Detect which cell encompasses the target text, then output its [x, y] center coordinate. 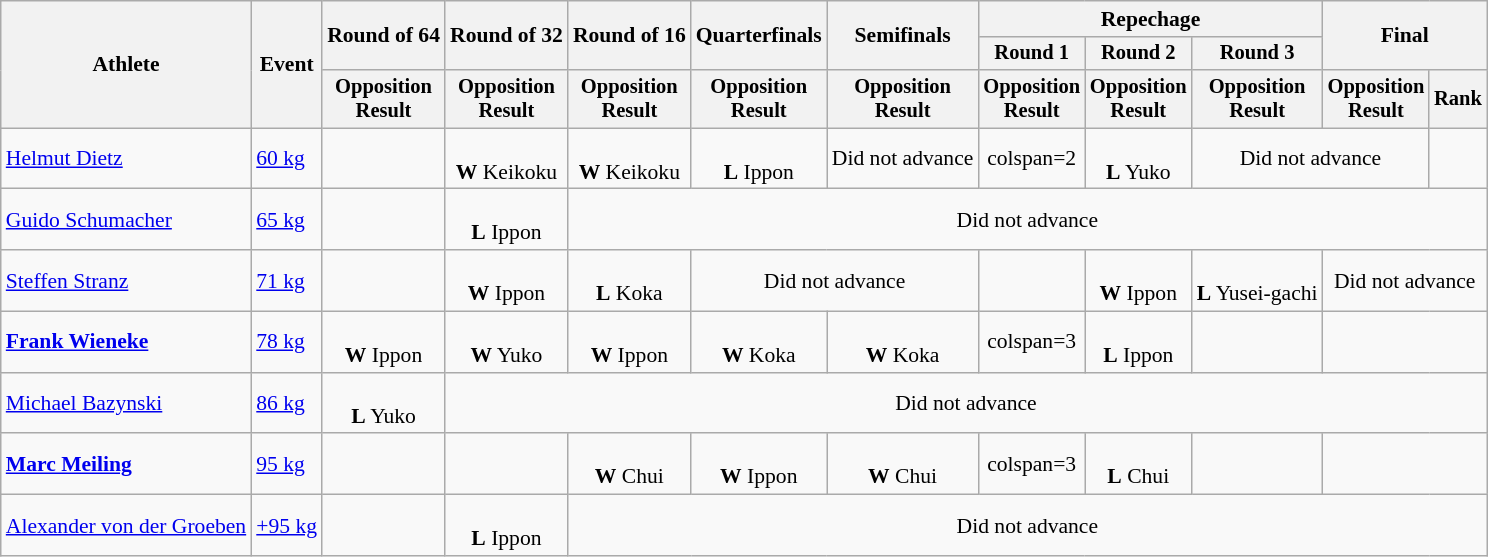
78 kg [286, 342]
Guido Schumacher [126, 220]
86 kg [286, 404]
71 kg [286, 280]
Rank [1458, 99]
Round 1 [1032, 54]
Round of 32 [506, 36]
Event [286, 64]
Marc Meiling [126, 464]
95 kg [286, 464]
Michael Bazynski [126, 404]
Frank Wieneke [126, 342]
Round of 16 [630, 36]
Steffen Stranz [126, 280]
Repechage [1150, 19]
65 kg [286, 220]
Round of 64 [384, 36]
60 kg [286, 158]
Athlete [126, 64]
+95 kg [286, 526]
Quarterfinals [759, 36]
Alexander von der Groeben [126, 526]
Final [1405, 36]
Round 3 [1258, 54]
L Yusei-gachi [1258, 280]
Round 2 [1138, 54]
Semifinals [903, 36]
L Koka [630, 280]
L Chui [1138, 464]
W Yuko [506, 342]
colspan=2 [1032, 158]
Helmut Dietz [126, 158]
